Return the [x, y] coordinate for the center point of the cell that contains the specified text.  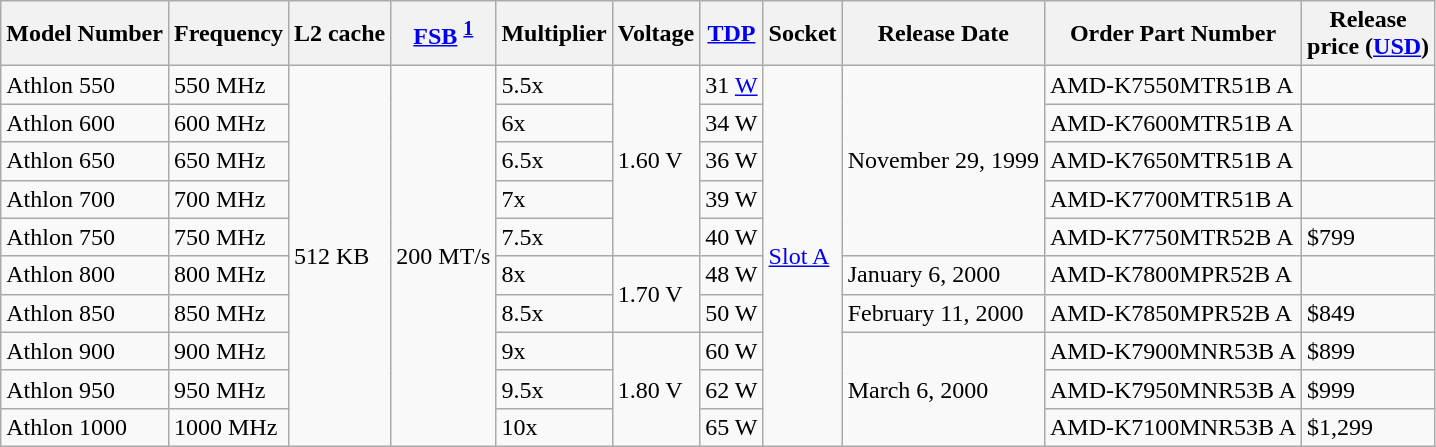
Athlon 700 [85, 199]
AMD-K7900MNR53B A [1172, 351]
$899 [1368, 351]
60 W [732, 351]
5.5x [554, 85]
Releaseprice (USD) [1368, 34]
512 KB [339, 256]
AMD-K7850MPR52B A [1172, 313]
$999 [1368, 389]
900 MHz [228, 351]
200 MT/s [444, 256]
1000 MHz [228, 427]
$799 [1368, 237]
34 W [732, 123]
600 MHz [228, 123]
Athlon 950 [85, 389]
9.5x [554, 389]
AMD-K7950MNR53B A [1172, 389]
65 W [732, 427]
L2 cache [339, 34]
7x [554, 199]
March 6, 2000 [943, 389]
AMD-K7750MTR52B A [1172, 237]
Frequency [228, 34]
8.5x [554, 313]
Athlon 750 [85, 237]
700 MHz [228, 199]
February 11, 2000 [943, 313]
7.5x [554, 237]
Athlon 800 [85, 275]
Athlon 600 [85, 123]
40 W [732, 237]
Athlon 850 [85, 313]
January 6, 2000 [943, 275]
November 29, 1999 [943, 161]
1.70 V [656, 294]
$849 [1368, 313]
8x [554, 275]
950 MHz [228, 389]
1.80 V [656, 389]
1.60 V [656, 161]
39 W [732, 199]
Order Part Number [1172, 34]
9x [554, 351]
48 W [732, 275]
550 MHz [228, 85]
Athlon 550 [85, 85]
50 W [732, 313]
Slot A [802, 256]
Athlon 1000 [85, 427]
AMD-K7600MTR51B A [1172, 123]
AMD-K7100MNR53B A [1172, 427]
36 W [732, 161]
TDP [732, 34]
10x [554, 427]
6x [554, 123]
650 MHz [228, 161]
800 MHz [228, 275]
62 W [732, 389]
Athlon 650 [85, 161]
Athlon 900 [85, 351]
6.5x [554, 161]
Release Date [943, 34]
Voltage [656, 34]
$1,299 [1368, 427]
Multiplier [554, 34]
31 W [732, 85]
AMD-K7550MTR51B A [1172, 85]
Model Number [85, 34]
FSB 1 [444, 34]
AMD-K7650MTR51B A [1172, 161]
850 MHz [228, 313]
750 MHz [228, 237]
Socket [802, 34]
AMD-K7800MPR52B A [1172, 275]
AMD-K7700MTR51B A [1172, 199]
